Provide the [X, Y] coordinate of the cell's center where the given text is located.  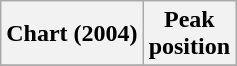
Peakposition [189, 34]
Chart (2004) [72, 34]
